Identify which cell holds the provided text, then report its (X, Y) central coordinate. 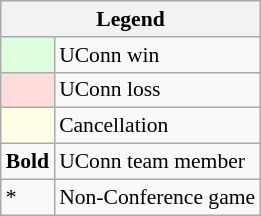
Bold (28, 162)
Non-Conference game (157, 197)
Legend (130, 19)
UConn team member (157, 162)
* (28, 197)
UConn loss (157, 90)
UConn win (157, 55)
Cancellation (157, 126)
